Identify which cell holds the provided text, then report its [x, y] central coordinate. 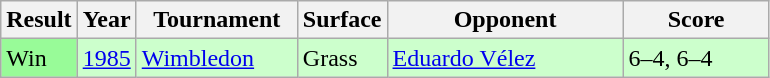
Score [696, 20]
Tournament [216, 20]
Opponent [505, 20]
Grass [342, 58]
Win [39, 58]
Result [39, 20]
Surface [342, 20]
Eduardo Vélez [505, 58]
Wimbledon [216, 58]
Year [106, 20]
6–4, 6–4 [696, 58]
1985 [106, 58]
